Search for the cell housing the specified text and yield its [x, y] center coordinate. 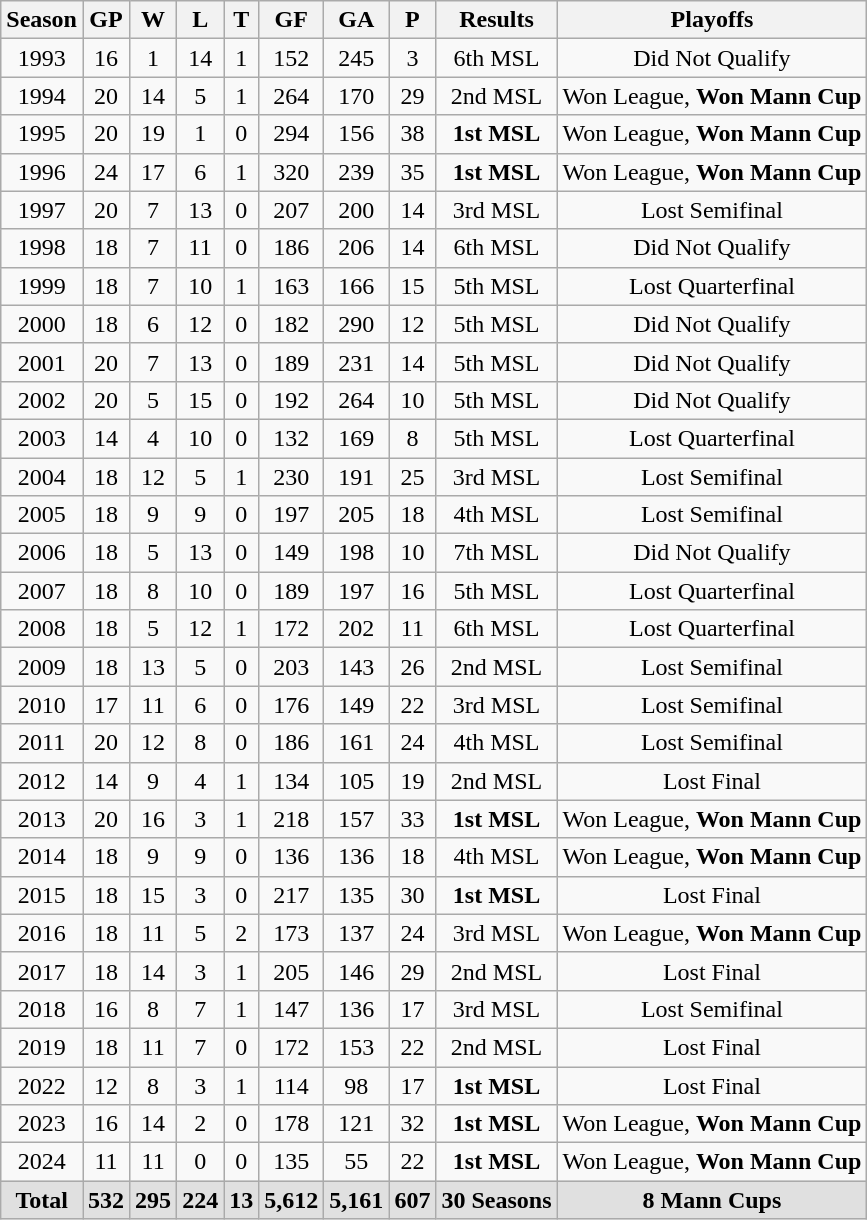
295 [154, 1200]
1998 [42, 248]
231 [356, 362]
2022 [42, 1085]
2000 [42, 324]
2023 [42, 1124]
2024 [42, 1162]
161 [356, 743]
35 [412, 172]
2008 [42, 629]
532 [106, 1200]
2014 [42, 857]
P [412, 20]
2006 [42, 553]
25 [412, 477]
137 [356, 933]
1996 [42, 172]
239 [356, 172]
320 [292, 172]
2005 [42, 515]
2002 [42, 400]
38 [412, 134]
2017 [42, 971]
GA [356, 20]
218 [292, 819]
2004 [42, 477]
2011 [42, 743]
105 [356, 781]
L [200, 20]
1997 [42, 210]
203 [292, 667]
GF [292, 20]
153 [356, 1047]
173 [292, 933]
132 [292, 438]
163 [292, 286]
T [242, 20]
217 [292, 895]
2012 [42, 781]
202 [356, 629]
207 [292, 210]
157 [356, 819]
30 [412, 895]
170 [356, 96]
55 [356, 1162]
2009 [42, 667]
1993 [42, 58]
W [154, 20]
152 [292, 58]
Playoffs [712, 20]
200 [356, 210]
8 Mann Cups [712, 1200]
2003 [42, 438]
7th MSL [496, 553]
2010 [42, 705]
245 [356, 58]
98 [356, 1085]
156 [356, 134]
26 [412, 667]
230 [292, 477]
191 [356, 477]
Season [42, 20]
146 [356, 971]
114 [292, 1085]
5,161 [356, 1200]
2001 [42, 362]
5,612 [292, 1200]
290 [356, 324]
169 [356, 438]
2013 [42, 819]
198 [356, 553]
2015 [42, 895]
178 [292, 1124]
206 [356, 248]
2018 [42, 1009]
147 [292, 1009]
2019 [42, 1047]
30 Seasons [496, 1200]
134 [292, 781]
121 [356, 1124]
1999 [42, 286]
1995 [42, 134]
607 [412, 1200]
176 [292, 705]
143 [356, 667]
32 [412, 1124]
2007 [42, 591]
2016 [42, 933]
182 [292, 324]
GP [106, 20]
166 [356, 286]
224 [200, 1200]
Results [496, 20]
Total [42, 1200]
192 [292, 400]
1994 [42, 96]
294 [292, 134]
33 [412, 819]
